Capture the cell that displays the provided text and extract its [X, Y] central coordinate. 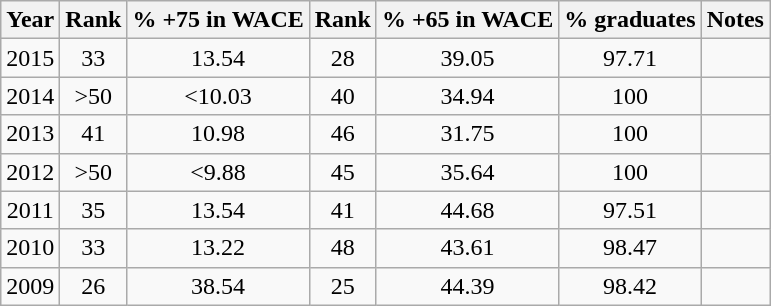
43.61 [467, 248]
38.54 [218, 286]
98.47 [630, 248]
26 [94, 286]
98.42 [630, 286]
2014 [30, 96]
97.51 [630, 210]
2015 [30, 58]
34.94 [467, 96]
10.98 [218, 134]
28 [342, 58]
44.68 [467, 210]
40 [342, 96]
<10.03 [218, 96]
% +65 in WACE [467, 20]
13.22 [218, 248]
2011 [30, 210]
39.05 [467, 58]
% graduates [630, 20]
46 [342, 134]
45 [342, 172]
97.71 [630, 58]
25 [342, 286]
Notes [735, 20]
48 [342, 248]
<9.88 [218, 172]
2012 [30, 172]
35 [94, 210]
35.64 [467, 172]
2010 [30, 248]
% +75 in WACE [218, 20]
44.39 [467, 286]
2013 [30, 134]
31.75 [467, 134]
Year [30, 20]
2009 [30, 286]
